Capture the cell that displays the provided text and extract its [x, y] central coordinate. 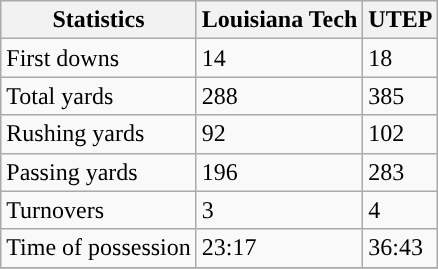
UTEP [400, 20]
385 [400, 96]
Turnovers [99, 210]
23:17 [279, 248]
102 [400, 134]
Time of possession [99, 248]
18 [400, 58]
Passing yards [99, 172]
4 [400, 210]
36:43 [400, 248]
First downs [99, 58]
Total yards [99, 96]
288 [279, 96]
Statistics [99, 20]
Louisiana Tech [279, 20]
196 [279, 172]
3 [279, 210]
Rushing yards [99, 134]
92 [279, 134]
283 [400, 172]
14 [279, 58]
